Locate the cell with the specified text and output its (x, y) center coordinate. 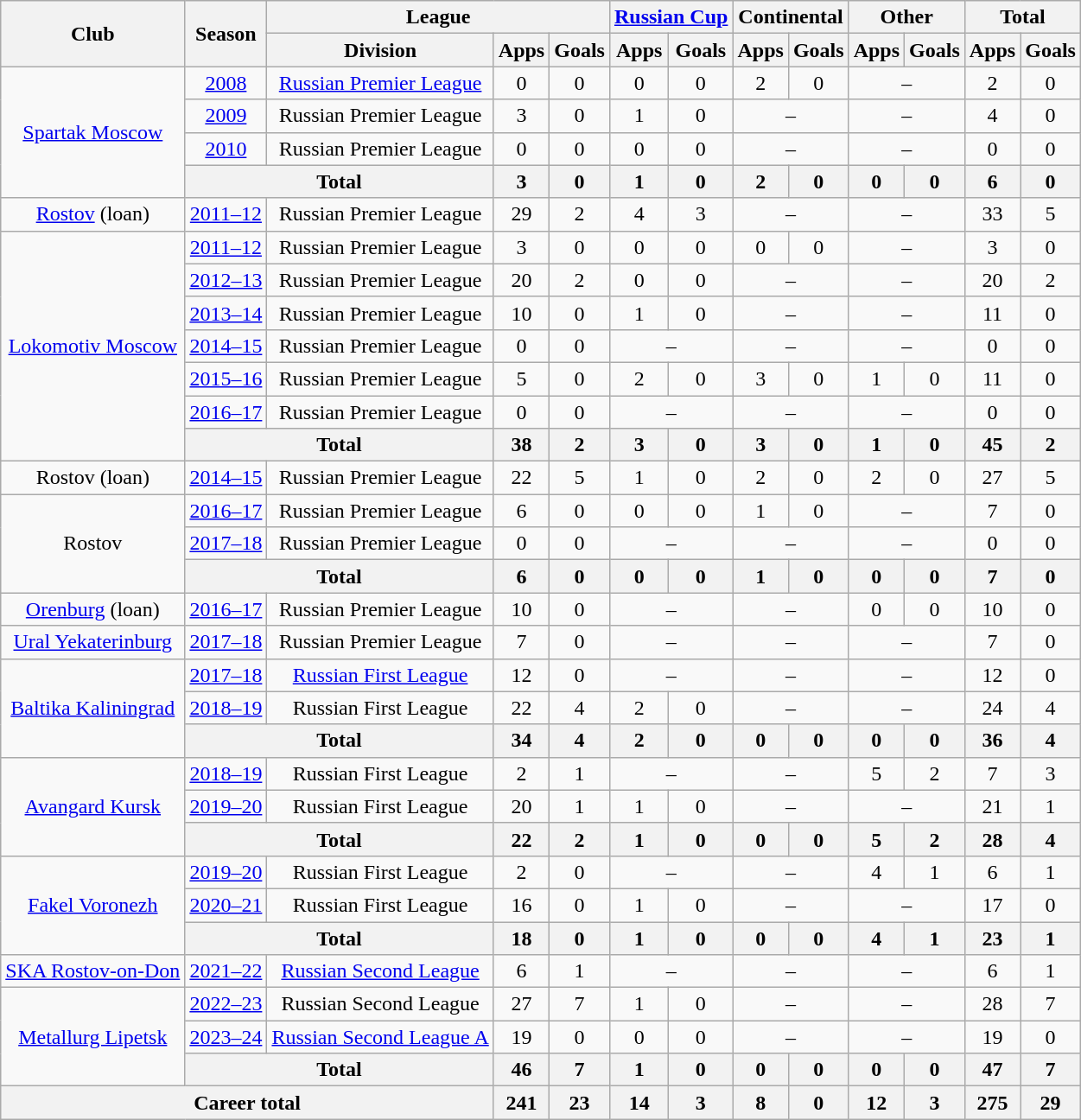
2020–21 (226, 905)
2010 (226, 149)
34 (521, 741)
14 (639, 1103)
8 (760, 1103)
2022–23 (226, 1004)
2009 (226, 116)
Russian Cup (671, 17)
Rostov (93, 544)
24 (992, 708)
17 (992, 905)
Lokomotiv Moscow (93, 346)
Season (226, 34)
Continental (791, 17)
Spartak Moscow (93, 132)
38 (521, 445)
2012–13 (226, 280)
36 (992, 741)
2008 (226, 83)
46 (521, 1070)
SKA Rostov-on-Don (93, 971)
275 (992, 1103)
18 (521, 938)
16 (521, 905)
Fakel Voronezh (93, 905)
Career total (247, 1103)
Russian Second League A (380, 1037)
Club (93, 34)
Division (380, 50)
2023–24 (226, 1037)
2013–14 (226, 313)
2021–22 (226, 971)
45 (992, 445)
Orenburg (loan) (93, 609)
47 (992, 1070)
21 (992, 806)
Avangard Kursk (93, 806)
Ural Yekaterinburg (93, 642)
League (439, 17)
2015–16 (226, 379)
241 (521, 1103)
Other (906, 17)
Metallurg Lipetsk (93, 1037)
33 (992, 214)
Baltika Kaliningrad (93, 708)
